Detect which cell encompasses the target text, then output its (X, Y) center coordinate. 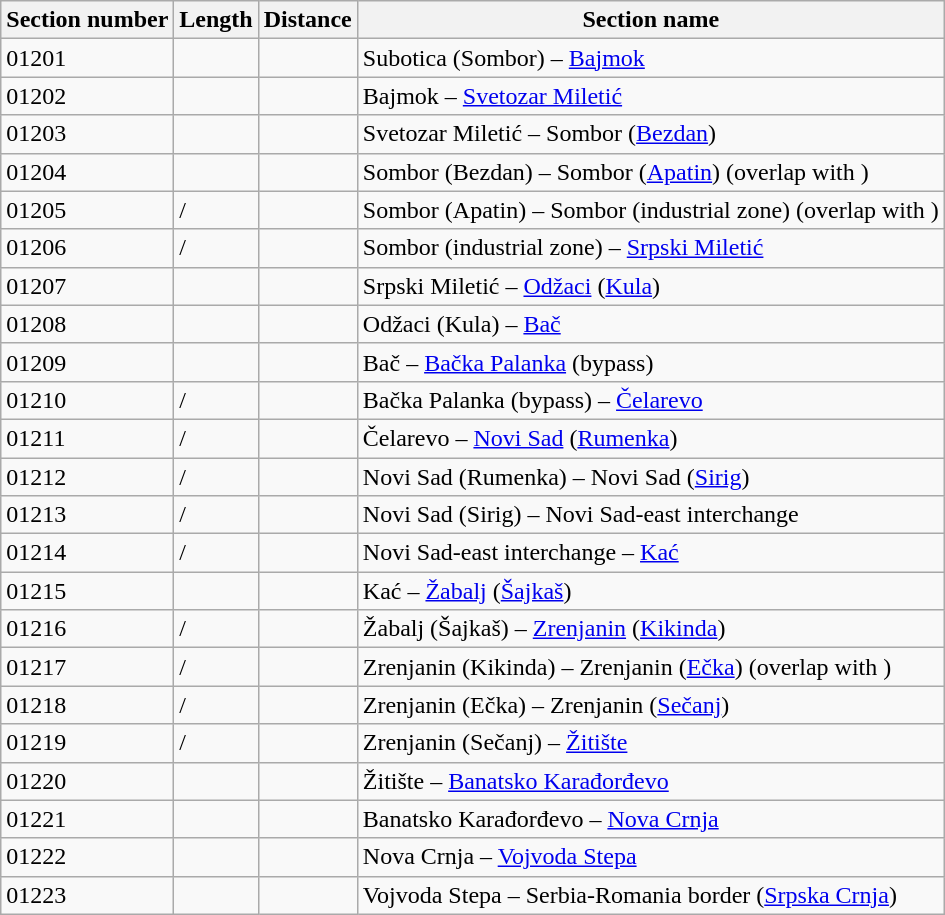
Žitište – Banatsko Karađorđevo (650, 781)
01219 (88, 743)
Bajmok – Svetozar Miletić (650, 96)
Banatsko Karađorđevo – Nova Crnja (650, 819)
01203 (88, 134)
01221 (88, 819)
Žabalj (Šajkaš) – Zrenjanin (Kikinda) (650, 629)
01207 (88, 286)
Svetozar Miletić – Sombor (Bezdan) (650, 134)
Zrenjanin (Ečka) – Zrenjanin (Sečanj) (650, 705)
01204 (88, 172)
Novi Sad-east interchange – Kać (650, 553)
01202 (88, 96)
Sombor (Bezdan) – Sombor (Apatin) (overlap with ) (650, 172)
Bačka Palanka (bypass) – Čelarevo (650, 400)
Section name (650, 20)
Subotica (Sombor) – Bajmok (650, 58)
01211 (88, 438)
Zrenjanin (Kikinda) – Zrenjanin (Ečka) (overlap with ) (650, 667)
01214 (88, 553)
01201 (88, 58)
Length (216, 20)
01208 (88, 324)
Srpski Miletić – Odžaci (Kula) (650, 286)
01216 (88, 629)
01218 (88, 705)
01215 (88, 591)
Vojvoda Stepa – Serbia-Romania border (Srpska Crnja) (650, 895)
01213 (88, 515)
Sombor (industrial zone) – Srpski Miletić (650, 248)
Čelarevo – Novi Sad (Rumenka) (650, 438)
01217 (88, 667)
01209 (88, 362)
01222 (88, 857)
01210 (88, 400)
Nova Crnja – Vojvoda Stepa (650, 857)
01205 (88, 210)
01212 (88, 477)
Zrenjanin (Sečanj) – Žitište (650, 743)
Odžaci (Kula) – Bač (650, 324)
Novi Sad (Rumenka) – Novi Sad (Sirig) (650, 477)
Section number (88, 20)
01206 (88, 248)
Sombor (Apatin) – Sombor (industrial zone) (overlap with ) (650, 210)
01220 (88, 781)
01223 (88, 895)
Distance (308, 20)
Kać – Žabalj (Šajkaš) (650, 591)
Bač – Bačka Palanka (bypass) (650, 362)
Novi Sad (Sirig) – Novi Sad-east interchange (650, 515)
